Return (X, Y) of the center of cell containing provided text 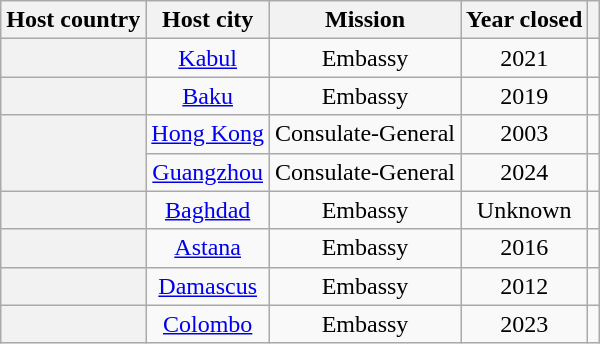
Colombo (208, 324)
2021 (524, 58)
Host city (208, 20)
Astana (208, 248)
Unknown (524, 210)
Damascus (208, 286)
Mission (366, 20)
Hong Kong (208, 134)
2003 (524, 134)
Year closed (524, 20)
Baku (208, 96)
Kabul (208, 58)
2012 (524, 286)
2019 (524, 96)
2016 (524, 248)
Host country (74, 20)
Guangzhou (208, 172)
Baghdad (208, 210)
2024 (524, 172)
2023 (524, 324)
